For the text-containing cell, return its midpoint in (x, y) coordinate format. 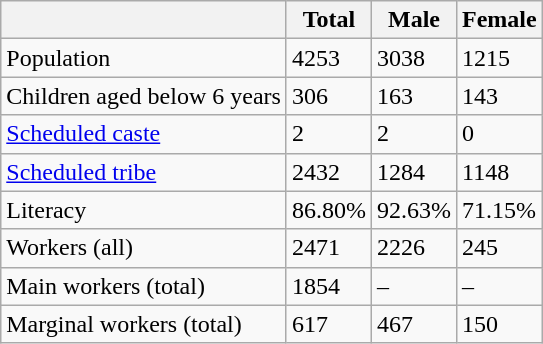
1854 (328, 286)
Children aged below 6 years (144, 96)
0 (500, 134)
150 (500, 324)
Main workers (total) (144, 286)
2432 (328, 172)
Scheduled caste (144, 134)
1148 (500, 172)
Scheduled tribe (144, 172)
Female (500, 20)
163 (414, 96)
3038 (414, 58)
617 (328, 324)
Marginal workers (total) (144, 324)
1215 (500, 58)
Workers (all) (144, 248)
71.15% (500, 210)
Literacy (144, 210)
Male (414, 20)
92.63% (414, 210)
86.80% (328, 210)
2471 (328, 248)
245 (500, 248)
1284 (414, 172)
4253 (328, 58)
467 (414, 324)
143 (500, 96)
Total (328, 20)
Population (144, 58)
2226 (414, 248)
306 (328, 96)
